Output the [x, y] coordinate of the center of the cell containing the given text.  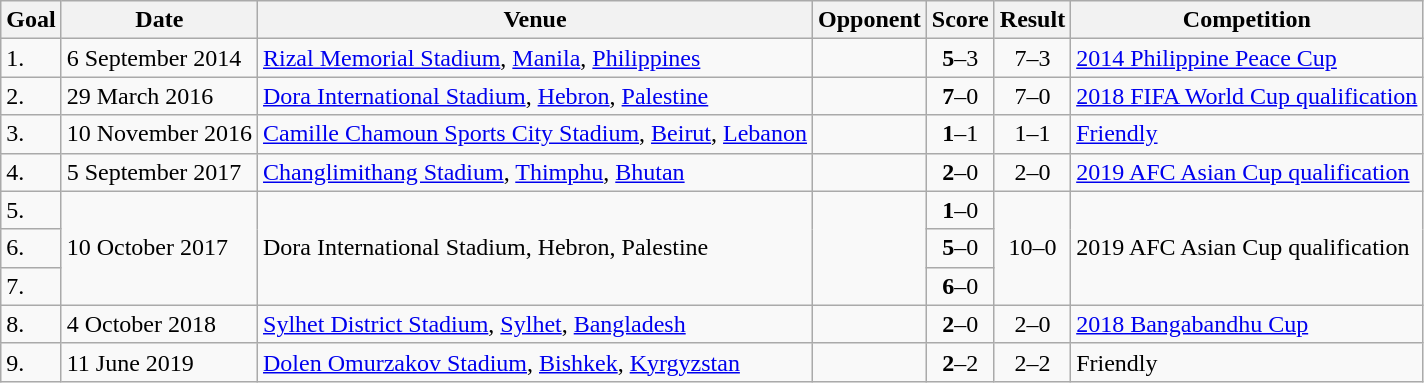
Date [159, 20]
2014 Philippine Peace Cup [1247, 58]
5. [31, 210]
2018 Bangabandhu Cup [1247, 324]
Camille Chamoun Sports City Stadium, Beirut, Lebanon [536, 134]
1–0 [960, 210]
11 June 2019 [159, 362]
Competition [1247, 20]
1. [31, 58]
Changlimithang Stadium, Thimphu, Bhutan [536, 172]
6. [31, 248]
Rizal Memorial Stadium, Manila, Philippines [536, 58]
Venue [536, 20]
7. [31, 286]
6–0 [960, 286]
2. [31, 96]
Dolen Omurzakov Stadium, Bishkek, Kyrgyzstan [536, 362]
Score [960, 20]
10–0 [1032, 248]
6 September 2014 [159, 58]
7–3 [1032, 58]
Opponent [870, 20]
5–3 [960, 58]
4 October 2018 [159, 324]
Sylhet District Stadium, Sylhet, Bangladesh [536, 324]
29 March 2016 [159, 96]
8. [31, 324]
5–0 [960, 248]
5 September 2017 [159, 172]
10 November 2016 [159, 134]
3. [31, 134]
9. [31, 362]
10 October 2017 [159, 248]
Goal [31, 20]
2018 FIFA World Cup qualification [1247, 96]
4. [31, 172]
Result [1032, 20]
